Scan for the cell matching the given text and deliver its (X, Y) coordinate at center. 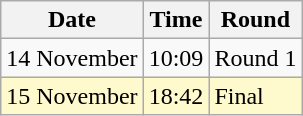
Round 1 (256, 58)
14 November (72, 58)
Time (176, 20)
18:42 (176, 96)
15 November (72, 96)
10:09 (176, 58)
Round (256, 20)
Date (72, 20)
Final (256, 96)
